Determine the [x, y] coordinate at the center of the cell enclosing the given text.  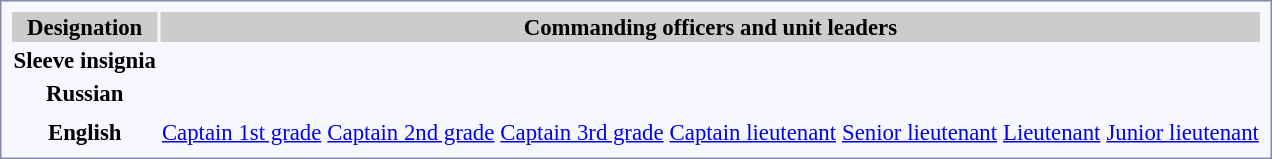
English [84, 132]
Russian [84, 93]
Captain lieutenant [752, 132]
Lieutenant [1051, 132]
Designation [84, 27]
Senior lieutenant [919, 132]
Junior lieutenant [1182, 132]
Commanding officers and unit leaders [710, 27]
Sleeve insignia [84, 60]
Captain 1st grade [241, 132]
Captain 2nd grade [411, 132]
Captain 3rd grade [582, 132]
